Determine the (X, Y) coordinate at the center of the cell enclosing the given text.  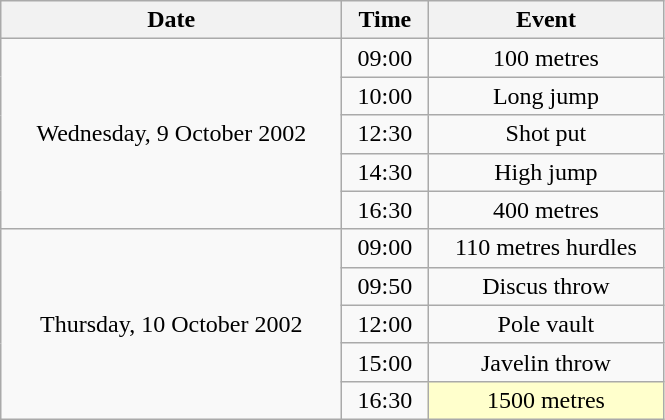
Discus throw (546, 286)
100 metres (546, 58)
Shot put (546, 134)
Time (385, 20)
09:50 (385, 286)
Wednesday, 9 October 2002 (172, 134)
15:00 (385, 362)
12:30 (385, 134)
10:00 (385, 96)
14:30 (385, 172)
1500 metres (546, 400)
Pole vault (546, 324)
400 metres (546, 210)
Event (546, 20)
Date (172, 20)
110 metres hurdles (546, 248)
12:00 (385, 324)
High jump (546, 172)
Thursday, 10 October 2002 (172, 324)
Javelin throw (546, 362)
Long jump (546, 96)
